From the cell containing the given text, extract its center point as (x, y) coordinate. 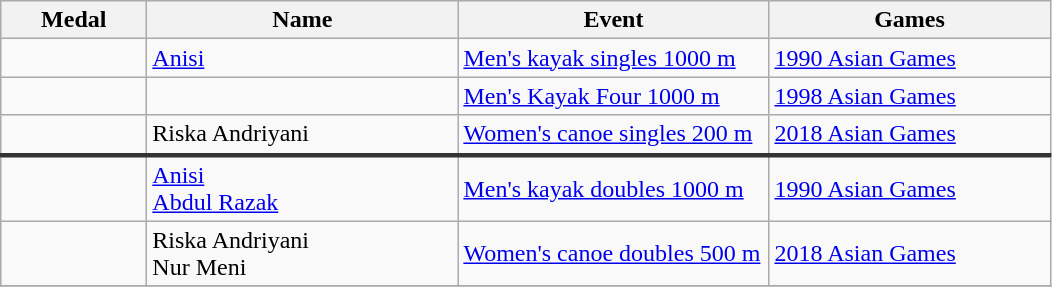
Anisi Abdul Razak (302, 188)
Games (910, 20)
1998 Asian Games (910, 96)
Event (614, 20)
Anisi (302, 58)
Men's kayak singles 1000 m (614, 58)
Men's kayak doubles 1000 m (614, 188)
Name (302, 20)
Men's Kayak Four 1000 m (614, 96)
Women's canoe singles 200 m (614, 135)
Women's canoe doubles 500 m (614, 254)
Riska Andriyani Nur Meni (302, 254)
Riska Andriyani (302, 135)
Medal (74, 20)
